From the cell containing the given text, extract its center point as [x, y] coordinate. 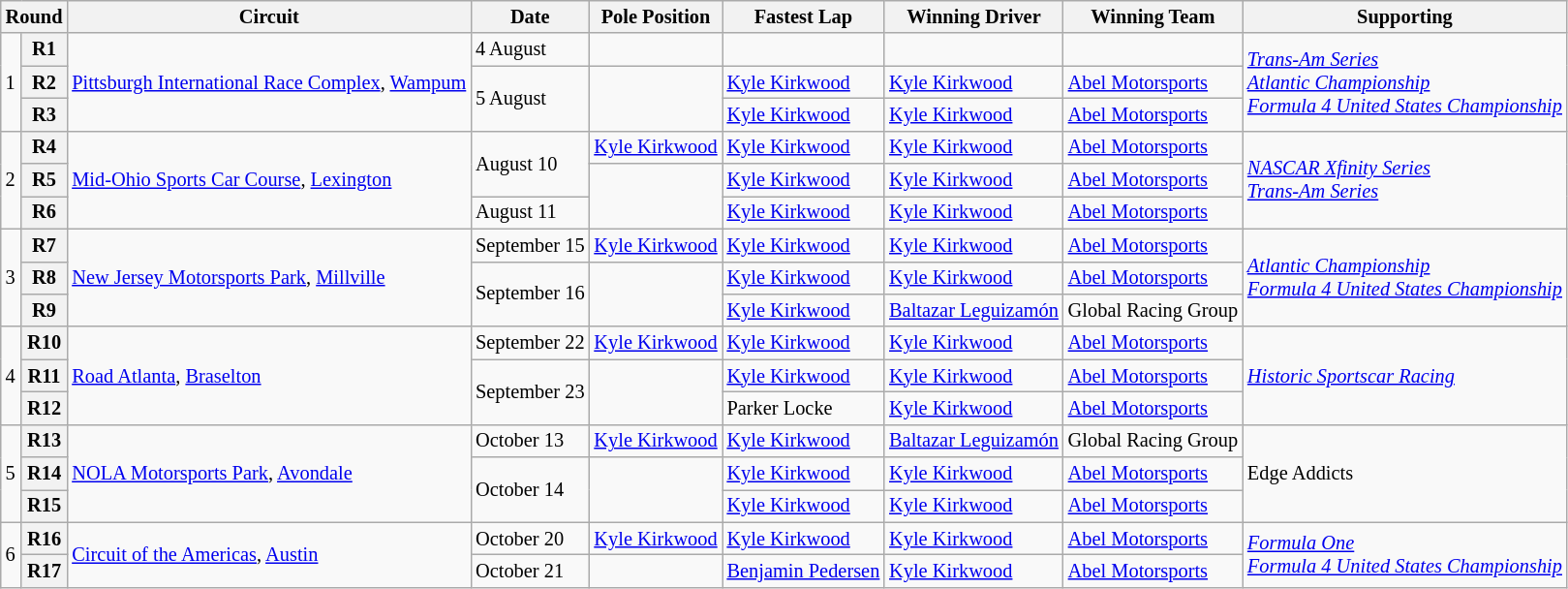
3 [12, 277]
R10 [45, 343]
6 [12, 554]
Round [35, 16]
R15 [45, 506]
August 11 [530, 212]
R3 [45, 114]
Pole Position [655, 16]
NASCAR Xfinity SeriesTrans-Am Series [1404, 180]
Mid-Ohio Sports Car Course, Lexington [269, 180]
R13 [45, 441]
R8 [45, 278]
October 20 [530, 539]
Winning Driver [974, 16]
October 21 [530, 571]
R14 [45, 474]
R1 [45, 49]
Edge Addicts [1404, 473]
August 10 [530, 163]
R7 [45, 245]
R6 [45, 212]
R12 [45, 408]
5 August [530, 99]
1 [12, 81]
R17 [45, 571]
September 15 [530, 245]
Date [530, 16]
Fastest Lap [804, 16]
October 14 [530, 490]
R4 [45, 147]
Trans-Am SeriesAtlantic ChampionshipFormula 4 United States Championship [1404, 81]
Benjamin Pedersen [804, 571]
4 August [530, 49]
4 [12, 376]
R11 [45, 376]
Circuit of the Americas, Austin [269, 554]
5 [12, 473]
Parker Locke [804, 408]
Atlantic ChampionshipFormula 4 United States Championship [1404, 277]
NOLA Motorsports Park, Avondale [269, 473]
September 16 [530, 294]
R2 [45, 82]
Winning Team [1153, 16]
Supporting [1404, 16]
Historic Sportscar Racing [1404, 376]
September 22 [530, 343]
R5 [45, 180]
September 23 [530, 391]
October 13 [530, 441]
2 [12, 180]
Formula OneFormula 4 United States Championship [1404, 554]
R9 [45, 310]
R16 [45, 539]
Circuit [269, 16]
Road Atlanta, Braselton [269, 376]
Pittsburgh International Race Complex, Wampum [269, 81]
New Jersey Motorsports Park, Millville [269, 277]
